For the text-containing cell, return its midpoint in (x, y) coordinate format. 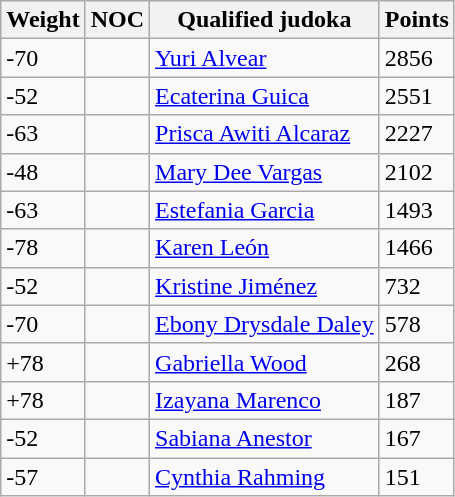
2102 (416, 172)
1493 (416, 210)
151 (416, 477)
2856 (416, 58)
Estefania Garcia (265, 210)
1466 (416, 248)
Izayana Marenco (265, 400)
-48 (43, 172)
Ebony Drysdale Daley (265, 324)
268 (416, 362)
Weight (43, 20)
187 (416, 400)
2227 (416, 134)
-57 (43, 477)
732 (416, 286)
Yuri Alvear (265, 58)
-78 (43, 248)
Kristine Jiménez (265, 286)
2551 (416, 96)
Karen León (265, 248)
Ecaterina Guica (265, 96)
Qualified judoka (265, 20)
167 (416, 438)
Points (416, 20)
Sabiana Anestor (265, 438)
Prisca Awiti Alcaraz (265, 134)
Cynthia Rahming (265, 477)
NOC (117, 20)
578 (416, 324)
Mary Dee Vargas (265, 172)
Gabriella Wood (265, 362)
